From the cell containing the given text, extract its center point as (x, y) coordinate. 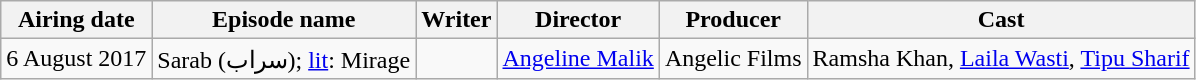
Angelic Films (733, 59)
Writer (456, 20)
6 August 2017 (76, 59)
Ramsha Khan, Laila Wasti, Tipu Sharif (1001, 59)
Episode name (284, 20)
Angeline Malik (578, 59)
Director (578, 20)
Producer (733, 20)
Airing date (76, 20)
Cast (1001, 20)
Sarab (سراب); lit: Mirage (284, 59)
